Find where the given text appears and provide that cell's center as [x, y] coordinate. 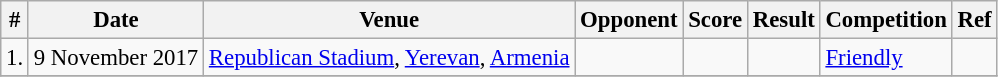
Opponent [629, 20]
Friendly [886, 58]
Result [784, 20]
# [15, 20]
Date [116, 20]
1. [15, 58]
Venue [390, 20]
Ref [974, 20]
9 November 2017 [116, 58]
Competition [886, 20]
Republican Stadium, Yerevan, Armenia [390, 58]
Score [716, 20]
